Identify which cell holds the provided text, then report its [X, Y] central coordinate. 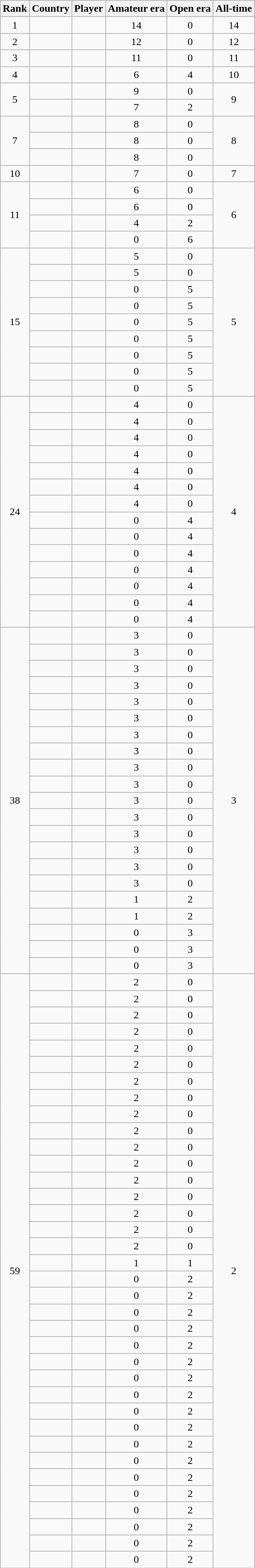
59 [15, 1271]
Amateur era [136, 9]
All-time [234, 9]
Rank [15, 9]
Open era [190, 9]
15 [15, 323]
Player [89, 9]
24 [15, 512]
38 [15, 800]
Country [51, 9]
